Pinpoint the cell where the given text exists, returning its [X, Y] midpoint coordinate. 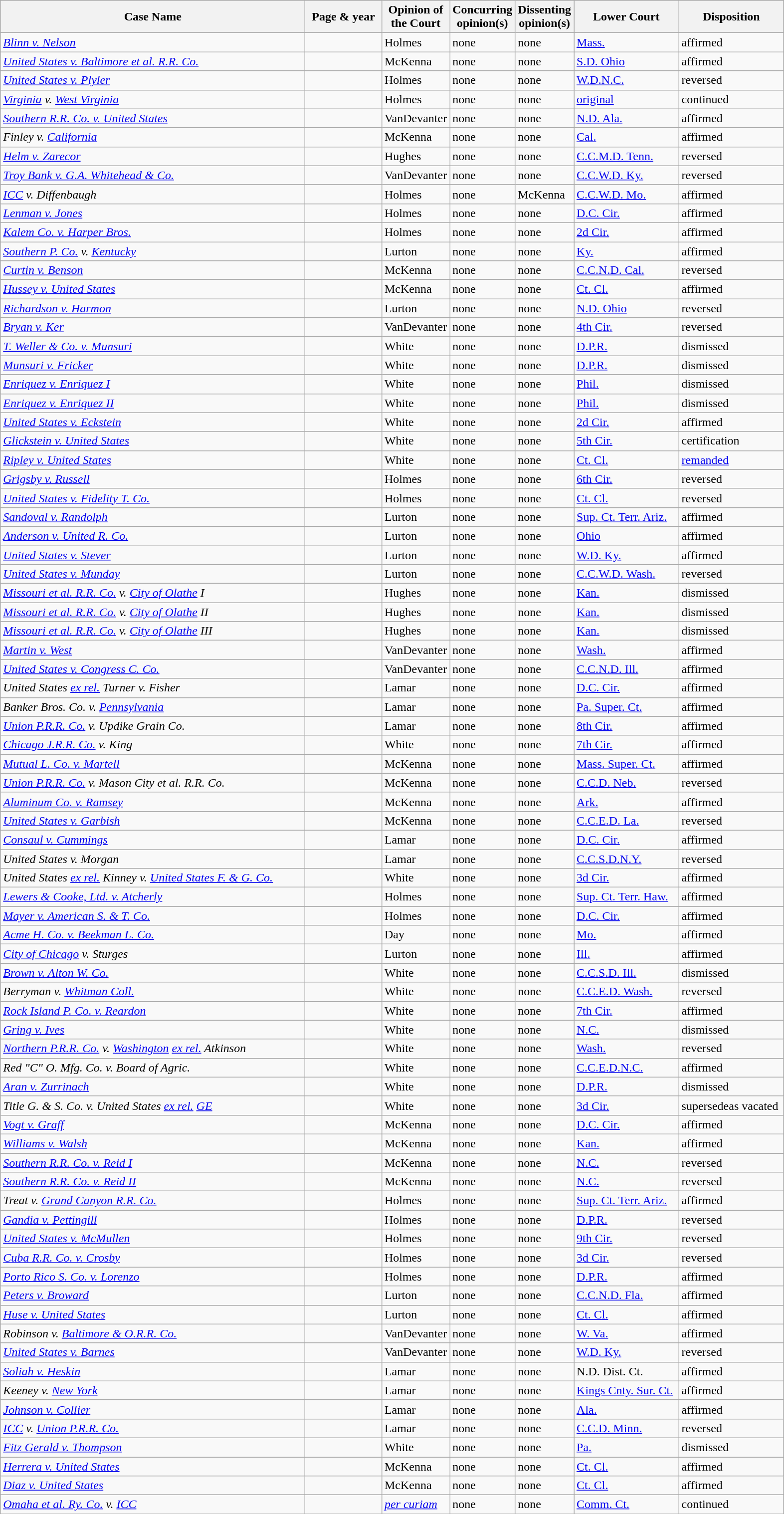
Pa. Super. Ct. [626, 707]
T. Weller & Co. v. Munsuri [153, 346]
Robinson v. Baltimore & O.R.R. Co. [153, 1333]
Peters v. Broward [153, 1296]
per curiam [415, 1505]
Brown v. Alton W. Co. [153, 973]
Mutual L. Co. v. Martell [153, 764]
Day [415, 935]
United States v. McMullen [153, 1239]
Bryan v. Ker [153, 327]
Treat v. Grand Canyon R.R. Co. [153, 1201]
Case Name [153, 17]
Comm. Ct. [626, 1505]
Disposition [731, 17]
Soliah v. Heskin [153, 1371]
Red "C" O. Mfg. Co. v. Board of Agric. [153, 1068]
United States v. Stever [153, 555]
C.C.S.D.N.Y. [626, 859]
Union P.R.R. Co. v. Mason City et al. R.R. Co. [153, 783]
Blinn v. Nelson [153, 42]
Cuba R.R. Co. v. Crosby [153, 1258]
Omaha et al. Ry. Co. v. ICC [153, 1505]
8th Cir. [626, 726]
Chicago J.R.R. Co. v. King [153, 745]
Ky. [626, 251]
Mayer v. American S. & T. Co. [153, 916]
Aran v. Zurrinach [153, 1086]
Missouri et al. R.R. Co. v. City of Olathe I [153, 593]
Gring v. Ives [153, 1030]
C.C.E.D. La. [626, 821]
Glickstein v. United States [153, 441]
C.C.M.D. Tenn. [626, 156]
Virginia v. West Virginia [153, 99]
Aluminum Co. v. Ramsey [153, 802]
United States v. Munday [153, 574]
Helm v. Zarecor [153, 156]
C.C.D. Neb. [626, 783]
Martin v. West [153, 650]
5th Cir. [626, 441]
Cal. [626, 137]
N.D. Ohio [626, 308]
Vogt v. Graff [153, 1124]
Williams v. Walsh [153, 1143]
Pa. [626, 1447]
Concurring opinion(s) [483, 17]
C.C.S.D. Ill. [626, 973]
N.D. Ala. [626, 118]
C.C.W.D. Ky. [626, 175]
United States v. Eckstein [153, 422]
Northern P.R.R. Co. v. Washington ex rel. Atkinson [153, 1049]
Rock Island P. Co. v. Reardon [153, 1011]
Southern R.R. Co. v. Reid I [153, 1163]
Lewers & Cooke, Ltd. v. Atcherly [153, 897]
Troy Bank v. G.A. Whitehead & Co. [153, 175]
ICC v. Diffenbaugh [153, 194]
remanded [731, 460]
United States v. Garbish [153, 821]
Enriquez v. Enriquez I [153, 384]
Kalem Co. v. Harper Bros. [153, 232]
Curtin v. Benson [153, 270]
Dissenting opinion(s) [545, 17]
Ala. [626, 1409]
9th Cir. [626, 1239]
C.C.N.D. Cal. [626, 270]
Fitz Gerald v. Thompson [153, 1447]
Herrera v. United States [153, 1466]
Missouri et al. R.R. Co. v. City of Olathe II [153, 612]
Union P.R.R. Co. v. Updike Grain Co. [153, 726]
Huse v. United States [153, 1314]
certification [731, 441]
C.C.E.D. Wash. [626, 992]
United States v. Baltimore et al. R.R. Co. [153, 61]
C.C.W.D. Mo. [626, 194]
Munsuri v. Fricker [153, 365]
Gandia v. Pettingill [153, 1220]
United States v. Plyler [153, 80]
Mass. Super. Ct. [626, 764]
C.C.D. Minn. [626, 1428]
Title G. & S. Co. v. United States ex rel. GE [153, 1105]
Lower Court [626, 17]
Ohio [626, 536]
Keeney v. New York [153, 1390]
Finley v. California [153, 137]
original [626, 99]
Opinion of the Court [415, 17]
Diaz v. United States [153, 1486]
ICC v. Union P.R.R. Co. [153, 1428]
C.C.W.D. Wash. [626, 574]
Hussey v. United States [153, 289]
Sandoval v. Randolph [153, 517]
Southern R.R. Co. v. United States [153, 118]
Porto Rico S. Co. v. Lorenzo [153, 1277]
United States v. Morgan [153, 859]
Missouri et al. R.R. Co. v. City of Olathe III [153, 631]
Mo. [626, 935]
Mass. [626, 42]
C.C.E.D.N.C. [626, 1068]
Sup. Ct. Terr. Haw. [626, 897]
Kings Cnty. Sur. Ct. [626, 1390]
Banker Bros. Co. v. Pennsylvania [153, 707]
Ripley v. United States [153, 460]
4th Cir. [626, 327]
W.D.N.C. [626, 80]
United States ex rel. Kinney v. United States F. & G. Co. [153, 878]
Ill. [626, 954]
Enriquez v. Enriquez II [153, 403]
Anderson v. United R. Co. [153, 536]
N.D. Dist. Ct. [626, 1371]
W. Va. [626, 1333]
Southern R.R. Co. v. Reid II [153, 1182]
Berryman v. Whitman Coll. [153, 992]
United States ex rel. Turner v. Fisher [153, 688]
Richardson v. Harmon [153, 308]
C.C.N.D. Ill. [626, 669]
C.C.N.D. Fla. [626, 1296]
City of Chicago v. Sturges [153, 954]
United States v. Barnes [153, 1352]
Johnson v. Collier [153, 1409]
United States v. Fidelity T. Co. [153, 498]
United States v. Congress C. Co. [153, 669]
Grigsby v. Russell [153, 479]
Ark. [626, 802]
Acme H. Co. v. Beekman L. Co. [153, 935]
Page & year [344, 17]
Lenman v. Jones [153, 213]
Consaul v. Cummings [153, 840]
6th Cir. [626, 479]
supersedeas vacated [731, 1105]
Southern P. Co. v. Kentucky [153, 251]
S.D. Ohio [626, 61]
